Find where the given text appears and provide that cell's center as [X, Y] coordinate. 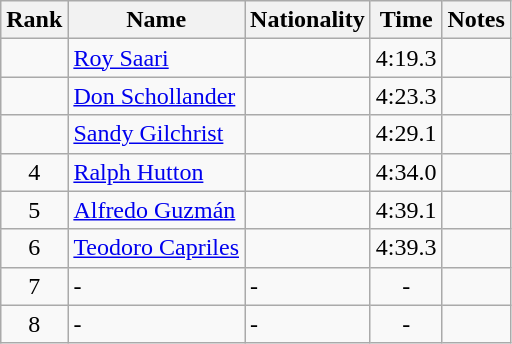
Alfredo Guzmán [156, 210]
4:39.3 [406, 248]
Don Schollander [156, 96]
4:23.3 [406, 96]
Sandy Gilchrist [156, 134]
4:19.3 [406, 58]
Name [156, 20]
Nationality [308, 20]
Notes [476, 20]
Roy Saari [156, 58]
4:34.0 [406, 172]
4:29.1 [406, 134]
Ralph Hutton [156, 172]
Time [406, 20]
4:39.1 [406, 210]
8 [34, 324]
Rank [34, 20]
6 [34, 248]
4 [34, 172]
Teodoro Capriles [156, 248]
5 [34, 210]
7 [34, 286]
